Search for the cell housing the specified text and yield its [X, Y] center coordinate. 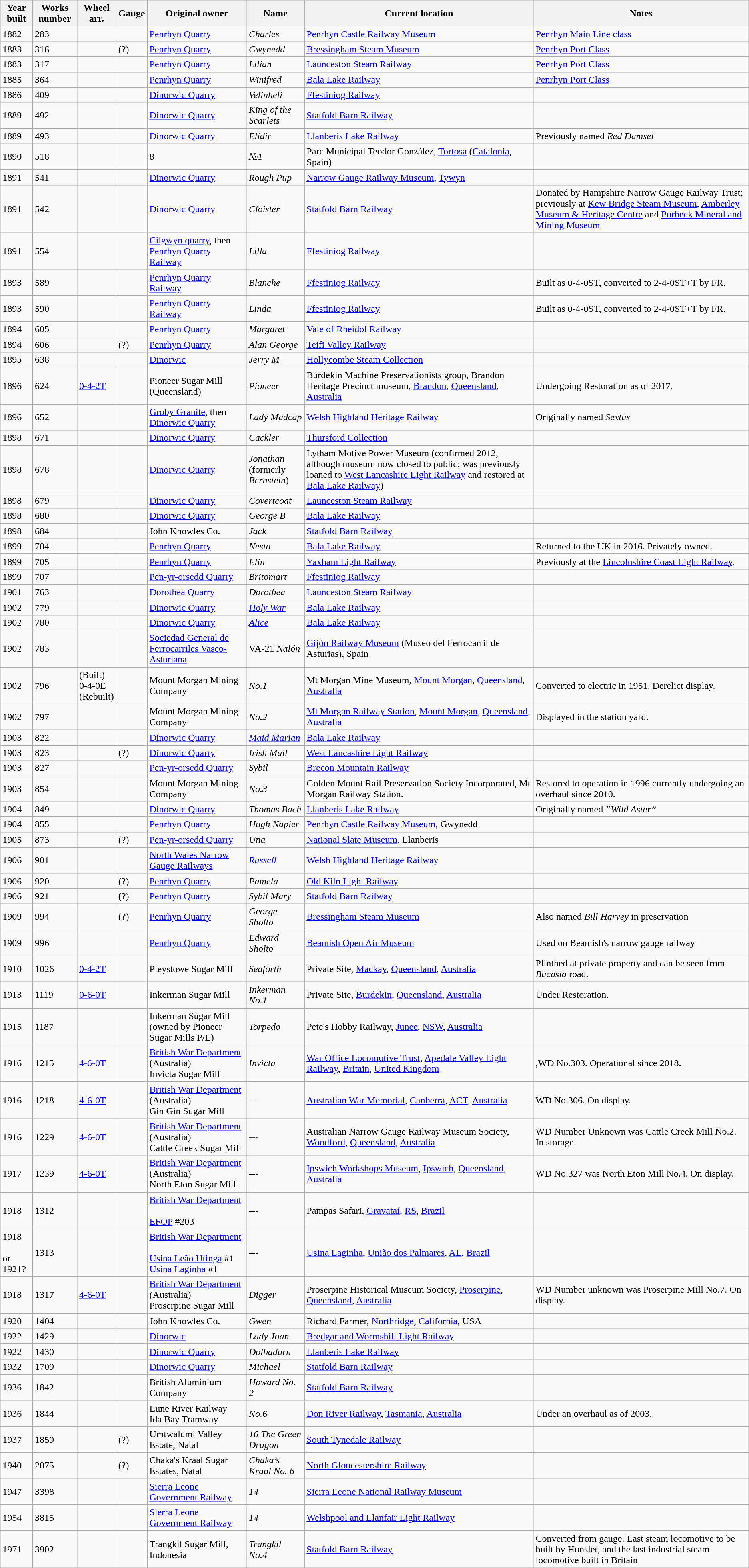
Displayed in the station yard. [641, 717]
638 [54, 360]
1937 [17, 1440]
VA-21 Nalón [275, 649]
Australian Narrow Gauge Railway Museum Society, Woodford, Queensland, Australia [419, 1137]
Thomas Bach [275, 809]
679 [54, 501]
Winifred [275, 80]
1971 [17, 1549]
No.3 [275, 788]
Maid Marian [275, 738]
Invicta [275, 1063]
Inkerman Sugar Mill [197, 995]
British War Department (Australia)Cattle Creek Sugar Mill [197, 1137]
George Sholto [275, 916]
Undergoing Restoration as of 2017. [641, 386]
King of the Scarlets [275, 115]
West Lancashire Light Railway [419, 753]
1886 [17, 95]
Lady Madcap [275, 417]
Dorothea [275, 592]
Trangkil Sugar Mill, Indonesia [197, 1549]
Sierra Leone National Railway Museum [419, 1492]
WD No.327 was North Eton Mill No.4. On display. [641, 1174]
Previously at the Lincolnshire Coast Light Railway. [641, 561]
Converted from gauge. Last steam locomotive to be built by Hunslet, and the last industrial steam locomotive built in Britain [641, 1549]
1882 [17, 34]
2075 [54, 1466]
No.6 [275, 1414]
920 [54, 881]
George B [275, 516]
780 [54, 623]
Jonathan(formerly Bernstein) [275, 469]
Ipswich Workshops Museum, Ipswich, Queensland, Australia [419, 1174]
Elin [275, 561]
1932 [17, 1367]
Dorothea Quarry [197, 592]
Works number [54, 14]
Mt Morgan Mine Museum, Mount Morgan, Queensland, Australia [419, 686]
British War Department (Australia)Gin Gin Sugar Mill [197, 1100]
Hollycombe Steam Collection [419, 360]
Cilgwyn quarry, then Penrhyn Quarry Railway [197, 251]
Under an overhaul as of 2003. [641, 1414]
No.1 [275, 686]
Converted to electric in 1951. Derelict display. [641, 686]
Australian War Memorial, Canberra, ACT, Australia [419, 1100]
Penrhyn Main Line class [641, 34]
1229 [54, 1137]
822 [54, 738]
Penrhyn Castle Railway Museum, Gwynedd [419, 824]
Chaka’s Kraal No. 6 [275, 1466]
Pampas Safari, Gravataí, RS, Brazil [419, 1211]
1709 [54, 1367]
WD No.306. On display. [641, 1100]
Private Site, Burdekin, Queensland, Australia [419, 995]
1947 [17, 1492]
492 [54, 115]
Dolbadarn [275, 1351]
705 [54, 561]
Originally named “Wild Aster” [641, 809]
Returned to the UK in 2016. Privately owned. [641, 546]
Narrow Gauge Railway Museum, Tywyn [419, 177]
Pete's Hobby Railway, Junee, NSW, Australia [419, 1027]
Hugh Napier [275, 824]
South Tynedale Railway [419, 1440]
1885 [17, 80]
Margaret [275, 329]
1404 [54, 1321]
Year built [17, 14]
854 [54, 788]
British War DepartmentEFOP #203 [197, 1211]
704 [54, 546]
707 [54, 577]
1895 [17, 360]
,WD No.303. Operational since 2018. [641, 1063]
Welshpool and Llanfair Light Railway [419, 1518]
Gauge [132, 14]
518 [54, 157]
Parc Municipal Teodor González, Tortosa (Catalonia, Spain) [419, 157]
1026 [54, 969]
National Slate Museum, Llanberis [419, 840]
589 [54, 283]
Gwynedd [275, 49]
Name [275, 14]
Lilla [275, 251]
783 [54, 649]
Proserpine Historical Museum Society, Proserpine, Queensland, Australia [419, 1295]
Also named Bill Harvey in preservation [641, 916]
Inkerman Sugar Mill (owned by Pioneer Sugar Mills P/L) [197, 1027]
Notes [641, 14]
Originally named Sextus [641, 417]
Trangkil No.4 [275, 1549]
921 [54, 896]
Edward Sholto [275, 943]
WD Number unknown was Proserpine Mill No.7. On display. [641, 1295]
1119 [54, 995]
Holy War [275, 607]
Burdekin Machine Preservationists group, Brandon Heritage Precinct museum, Brandon, Queensland, Australia [419, 386]
Pleystowe Sugar Mill [197, 969]
Mt Morgan Railway Station, Mount Morgan, Queensland, Australia [419, 717]
763 [54, 592]
Current location [419, 14]
British Aluminium Company [197, 1387]
1940 [17, 1466]
Restored to operation in 1996 currently undergoing an overhaul since 2010. [641, 788]
823 [54, 753]
Sociedad General de Ferrocarriles Vasco-Asturiana [197, 649]
Torpedo [275, 1027]
Private Site, Mackay, Queensland, Australia [419, 969]
684 [54, 531]
Jerry M [275, 360]
Pamela [275, 881]
Nesta [275, 546]
British War Department (Australia)North Eton Sugar Mill [197, 1174]
1913 [17, 995]
Michael [275, 1367]
No.2 [275, 717]
Elidir [275, 136]
Sybil Mary [275, 896]
554 [54, 251]
1218 [54, 1100]
1917 [17, 1174]
3902 [54, 1549]
Plinthed at private property and can be seen from Bucasia road. [641, 969]
493 [54, 136]
Used on Beamish's narrow gauge railway [641, 943]
Groby Granite, then Dinorwic Quarry [197, 417]
Alice [275, 623]
Gijón Railway Museum (Museo del Ferrocarril de Asturias), Spain [419, 649]
Bredgar and Wormshill Light Railway [419, 1336]
590 [54, 309]
0-6-0T [97, 995]
1954 [17, 1518]
994 [54, 916]
Inkerman No.1 [275, 995]
Pioneer [275, 386]
Under Restoration. [641, 995]
1842 [54, 1387]
680 [54, 516]
Cloister [275, 209]
Yaxham Light Railway [419, 561]
Charles [275, 34]
873 [54, 840]
Penrhyn Castle Railway Museum [419, 34]
Seaforth [275, 969]
1918or 1921? [17, 1253]
855 [54, 824]
Golden Mount Rail Preservation Society Incorporated, Mt Morgan Railway Station. [419, 788]
542 [54, 209]
Don River Railway, Tasmania, Australia [419, 1414]
Velinheli [275, 95]
849 [54, 809]
779 [54, 607]
Rough Pup [275, 177]
Sybil [275, 768]
Britomart [275, 577]
1901 [17, 592]
Brecon Mountain Railway [419, 768]
(Built)0-4-0E(Rebuilt) [97, 686]
8 [197, 157]
1215 [54, 1063]
827 [54, 768]
678 [54, 469]
1905 [17, 840]
Jack [275, 531]
797 [54, 717]
317 [54, 64]
283 [54, 34]
1317 [54, 1295]
Beamish Open Air Museum [419, 943]
3398 [54, 1492]
Irish Mail [275, 753]
1312 [54, 1211]
Blanche [275, 283]
Una [275, 840]
Lilian [275, 64]
1844 [54, 1414]
Chaka's Kraal Sugar Estates, Natal [197, 1466]
Digger [275, 1295]
War Office Locomotive Trust, Apedale Valley Light Railway, Britain, United Kingdom [419, 1063]
1313 [54, 1253]
North Gloucestershire Railway [419, 1466]
Russell [275, 860]
409 [54, 95]
North Wales Narrow Gauge Railways [197, 860]
Alan George [275, 345]
16 The Green Dragon [275, 1440]
1429 [54, 1336]
606 [54, 345]
Linda [275, 309]
British War DepartmentUsina Leão Utinga #1 Usina Laginha #1 [197, 1253]
Thursford Collection [419, 438]
Lady Joan [275, 1336]
901 [54, 860]
British War Department (Australia)Invicta Sugar Mill [197, 1063]
1915 [17, 1027]
Vale of Rheidol Railway [419, 329]
Umtwalumi Valley Estate, Natal [197, 1440]
Previously named Red Damsel [641, 136]
Teifi Valley Railway [419, 345]
Richard Farmer, Northridge, California, USA [419, 1321]
WD Number Unknown was Cattle Creek Mill No.2. In storage. [641, 1137]
Pioneer Sugar Mill (Queensland) [197, 386]
1890 [17, 157]
1430 [54, 1351]
624 [54, 386]
1920 [17, 1321]
605 [54, 329]
1187 [54, 1027]
3815 [54, 1518]
541 [54, 177]
364 [54, 80]
Gwen [275, 1321]
316 [54, 49]
796 [54, 686]
1239 [54, 1174]
№1 [275, 157]
Original owner [197, 14]
996 [54, 943]
Howard No. 2 [275, 1387]
British War Department (Australia)Proserpine Sugar Mill [197, 1295]
Covertcoat [275, 501]
Old Kiln Light Railway [419, 881]
Wheel arr. [97, 14]
1910 [17, 969]
Lune River RailwayIda Bay Tramway [197, 1414]
Cackler [275, 438]
Usina Laginha, União dos Palmares, AL, Brazil [419, 1253]
1859 [54, 1440]
652 [54, 417]
671 [54, 438]
